From the cell containing the given text, extract its center point as (x, y) coordinate. 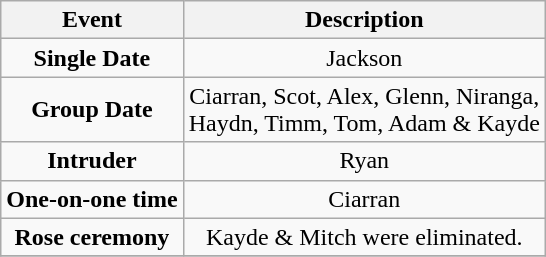
Single Date (92, 58)
Event (92, 20)
Ryan (364, 161)
Ciarran, Scot, Alex, Glenn, Niranga, Haydn, Timm, Tom, Adam & Kayde (364, 110)
Intruder (92, 161)
Jackson (364, 58)
Rose ceremony (92, 237)
One-on-one time (92, 199)
Description (364, 20)
Group Date (92, 110)
Ciarran (364, 199)
Kayde & Mitch were eliminated. (364, 237)
